Capture the cell that displays the provided text and extract its (X, Y) central coordinate. 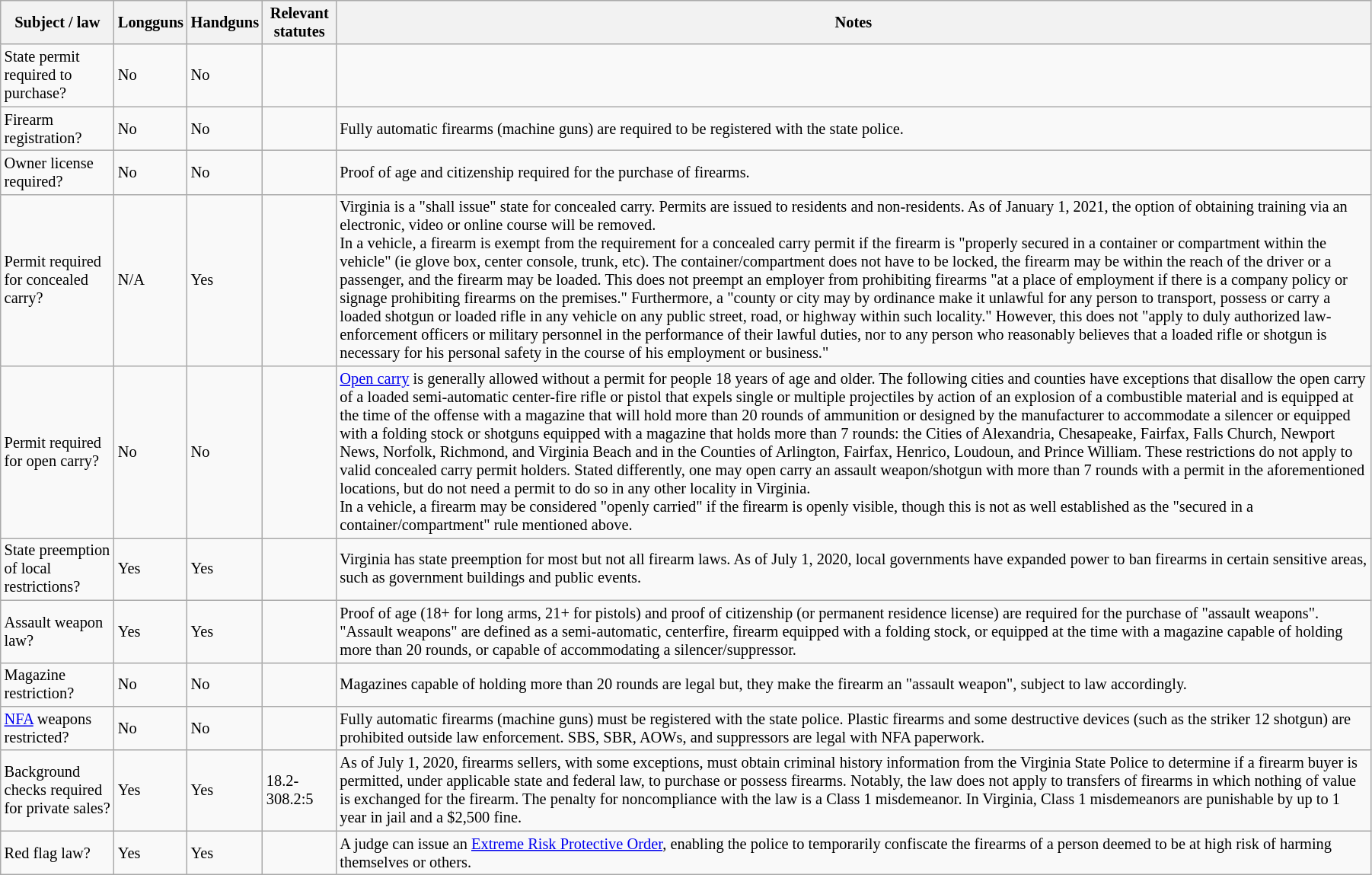
18.2-308.2:5 (299, 790)
Background checks required for private sales? (58, 790)
Longguns (151, 22)
Assault weapon law? (58, 631)
Magazines capable of holding more than 20 rounds are legal but, they make the firearm an "assault weapon", subject to law accordingly. (853, 685)
State permit required to purchase? (58, 75)
Red flag law? (58, 853)
Subject / law (58, 22)
Permit required for concealed carry? (58, 280)
N/A (151, 280)
Handguns (225, 22)
Owner license required? (58, 172)
Magazine restriction? (58, 685)
Fully automatic firearms (machine guns) are required to be registered with the state police. (853, 129)
Notes (853, 22)
State preemption of local restrictions? (58, 569)
NFA weapons restricted? (58, 728)
Permit required for open carry? (58, 452)
Firearm registration? (58, 129)
Relevant statutes (299, 22)
Proof of age and citizenship required for the purchase of firearms. (853, 172)
